Locate the cell with the specified text and output its (x, y) center coordinate. 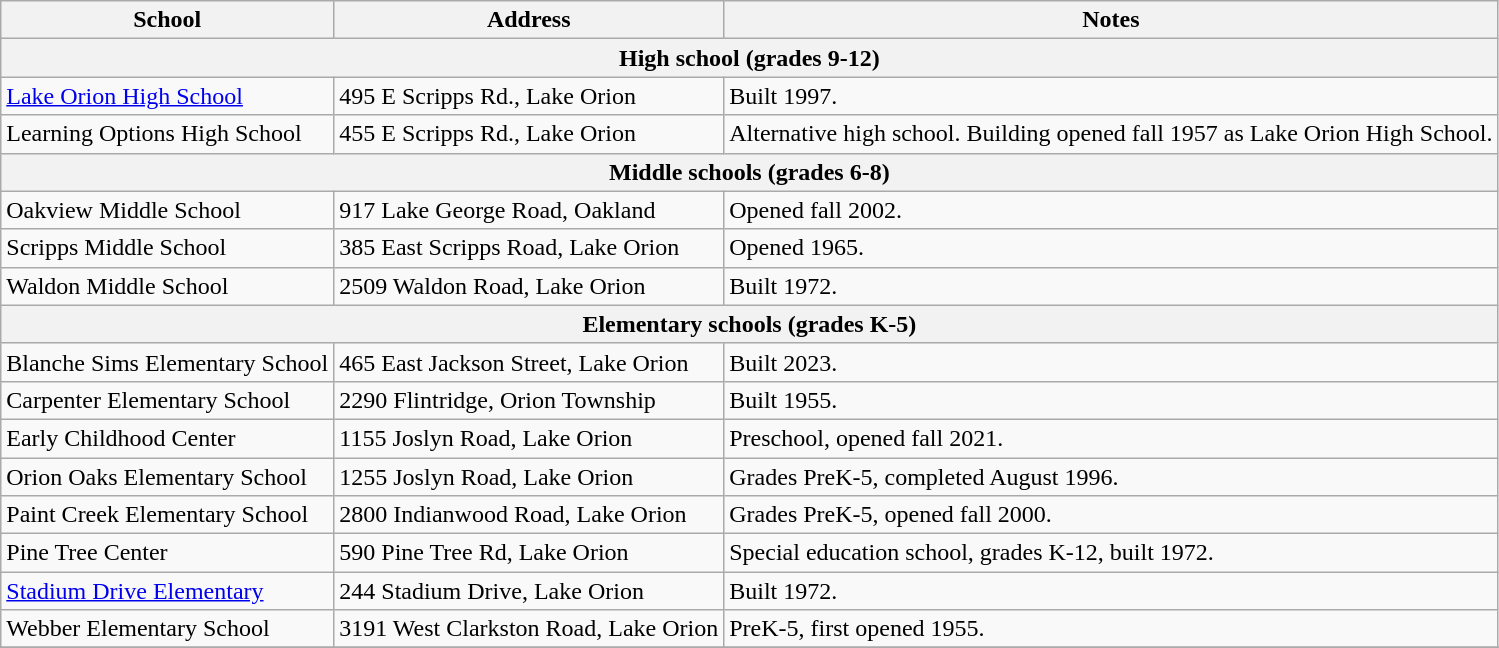
1155 Joslyn Road, Lake Orion (529, 438)
Preschool, opened fall 2021. (1111, 438)
Built 1997. (1111, 96)
Special education school, grades K-12, built 1972. (1111, 553)
High school (grades 9-12) (750, 58)
Paint Creek Elementary School (168, 515)
Alternative high school. Building opened fall 1957 as Lake Orion High School. (1111, 134)
495 E Scripps Rd., Lake Orion (529, 96)
Waldon Middle School (168, 286)
Grades PreK-5, completed August 1996. (1111, 477)
Opened fall 2002. (1111, 210)
3191 West Clarkston Road, Lake Orion (529, 629)
2800 Indianwood Road, Lake Orion (529, 515)
Built 1955. (1111, 400)
School (168, 20)
Built 2023. (1111, 362)
Orion Oaks Elementary School (168, 477)
455 E Scripps Rd., Lake Orion (529, 134)
917 Lake George Road, Oakland (529, 210)
385 East Scripps Road, Lake Orion (529, 248)
Lake Orion High School (168, 96)
2509 Waldon Road, Lake Orion (529, 286)
Oakview Middle School (168, 210)
Blanche Sims Elementary School (168, 362)
Pine Tree Center (168, 553)
Grades PreK-5, opened fall 2000. (1111, 515)
1255 Joslyn Road, Lake Orion (529, 477)
2290 Flintridge, Orion Township (529, 400)
465 East Jackson Street, Lake Orion (529, 362)
244 Stadium Drive, Lake Orion (529, 591)
Learning Options High School (168, 134)
Address (529, 20)
Elementary schools (grades K-5) (750, 324)
Middle schools (grades 6-8) (750, 172)
Carpenter Elementary School (168, 400)
Webber Elementary School (168, 629)
Notes (1111, 20)
Opened 1965. (1111, 248)
Early Childhood Center (168, 438)
Scripps Middle School (168, 248)
PreK-5, first opened 1955. (1111, 629)
Stadium Drive Elementary (168, 591)
590 Pine Tree Rd, Lake Orion (529, 553)
